From the cell containing the given text, extract its center point as (X, Y) coordinate. 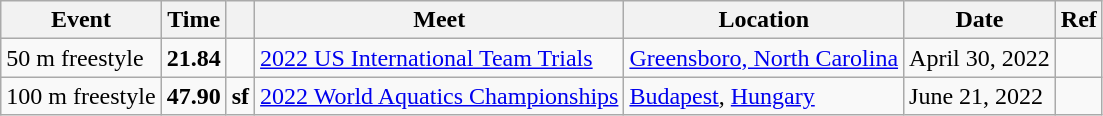
Event (81, 20)
50 m freestyle (81, 58)
2022 World Aquatics Championships (440, 96)
April 30, 2022 (980, 58)
100 m freestyle (81, 96)
47.90 (194, 96)
Time (194, 20)
June 21, 2022 (980, 96)
2022 US International Team Trials (440, 58)
sf (240, 96)
Greensboro, North Carolina (764, 58)
Date (980, 20)
21.84 (194, 58)
Location (764, 20)
Meet (440, 20)
Budapest, Hungary (764, 96)
Ref (1078, 20)
